Scan for the cell matching the given text and deliver its (x, y) coordinate at center. 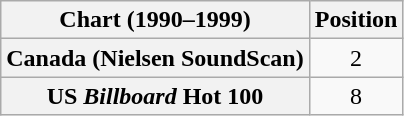
2 (356, 58)
Canada (Nielsen SoundScan) (155, 58)
US Billboard Hot 100 (155, 96)
Chart (1990–1999) (155, 20)
Position (356, 20)
8 (356, 96)
